Output the (X, Y) coordinate of the center of the cell containing the given text.  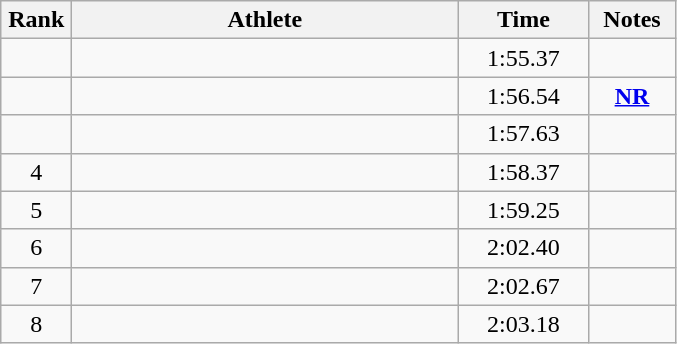
5 (36, 210)
NR (632, 96)
1:58.37 (524, 172)
2:02.40 (524, 248)
1:56.54 (524, 96)
1:57.63 (524, 134)
Notes (632, 20)
4 (36, 172)
7 (36, 286)
2:02.67 (524, 286)
8 (36, 324)
6 (36, 248)
Athlete (265, 20)
1:55.37 (524, 58)
Time (524, 20)
Rank (36, 20)
2:03.18 (524, 324)
1:59.25 (524, 210)
